Identify which cell holds the provided text, then report its (x, y) central coordinate. 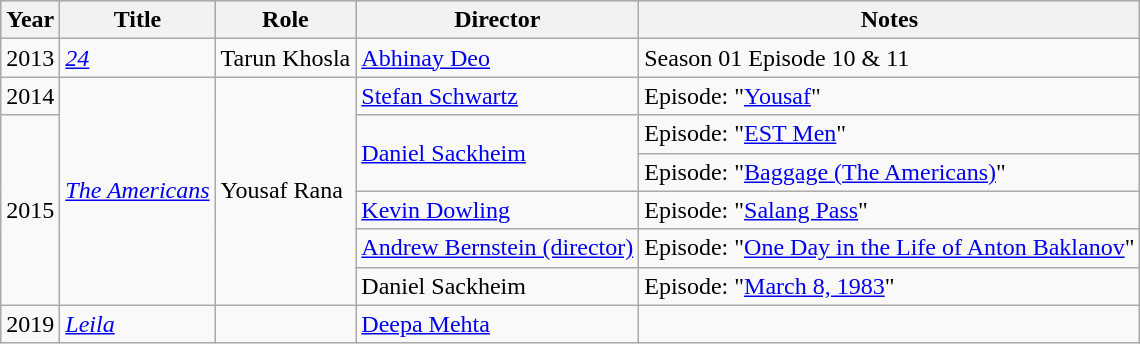
Episode: "One Day in the Life of Anton Baklanov" (890, 248)
Episode: "Yousaf" (890, 96)
Role (286, 20)
Tarun Khosla (286, 58)
Director (498, 20)
Notes (890, 20)
2019 (30, 324)
Episode: "Salang Pass" (890, 210)
Kevin Dowling (498, 210)
Abhinay Deo (498, 58)
Year (30, 20)
Season 01 Episode 10 & 11 (890, 58)
24 (138, 58)
Episode: "Baggage (The Americans)" (890, 172)
Episode: "March 8, 1983" (890, 286)
Yousaf Rana (286, 191)
Episode: "EST Men" (890, 134)
2014 (30, 96)
Title (138, 20)
2013 (30, 58)
Andrew Bernstein (director) (498, 248)
Leila (138, 324)
The Americans (138, 191)
2015 (30, 210)
Stefan Schwartz (498, 96)
Deepa Mehta (498, 324)
